Scan for the cell matching the given text and deliver its (X, Y) coordinate at center. 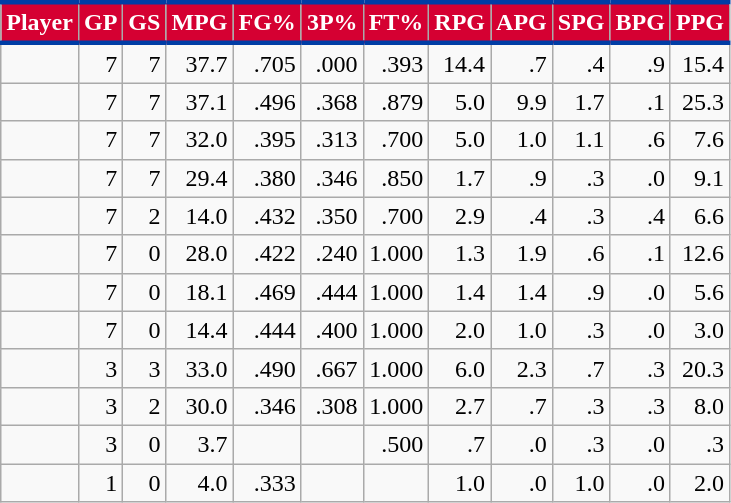
2.9 (460, 216)
FT% (396, 22)
18.1 (200, 292)
12.6 (700, 254)
1 (100, 483)
.395 (267, 140)
8.0 (700, 406)
FG% (267, 22)
29.4 (200, 178)
GP (100, 22)
.879 (396, 102)
3P% (332, 22)
.350 (332, 216)
.705 (267, 63)
2.3 (522, 368)
14.0 (200, 216)
GS (144, 22)
.333 (267, 483)
.496 (267, 102)
30.0 (200, 406)
.422 (267, 254)
.380 (267, 178)
.432 (267, 216)
SPG (581, 22)
PPG (700, 22)
3.0 (700, 330)
1.1 (581, 140)
28.0 (200, 254)
RPG (460, 22)
3.7 (200, 444)
37.1 (200, 102)
.308 (332, 406)
4.0 (200, 483)
2.7 (460, 406)
APG (522, 22)
.368 (332, 102)
Player (40, 22)
.000 (332, 63)
20.3 (700, 368)
6.0 (460, 368)
1.3 (460, 254)
15.4 (700, 63)
1.9 (522, 254)
9.9 (522, 102)
.469 (267, 292)
9.1 (700, 178)
37.7 (200, 63)
MPG (200, 22)
6.6 (700, 216)
.400 (332, 330)
25.3 (700, 102)
.240 (332, 254)
.667 (332, 368)
BPG (640, 22)
5.6 (700, 292)
.500 (396, 444)
32.0 (200, 140)
.313 (332, 140)
33.0 (200, 368)
7.6 (700, 140)
.393 (396, 63)
.850 (396, 178)
.490 (267, 368)
